For the text-containing cell, return its midpoint in (X, Y) coordinate format. 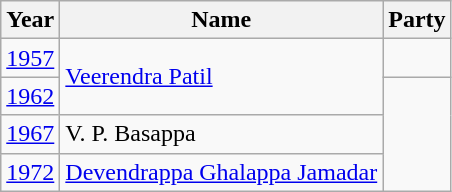
Year (30, 20)
Devendrappa Ghalappa Jamadar (222, 172)
1972 (30, 172)
V. P. Basappa (222, 134)
Party (417, 20)
1962 (30, 96)
1967 (30, 134)
1957 (30, 58)
Name (222, 20)
Veerendra Patil (222, 77)
